Find where the given text appears and provide that cell's center as (x, y) coordinate. 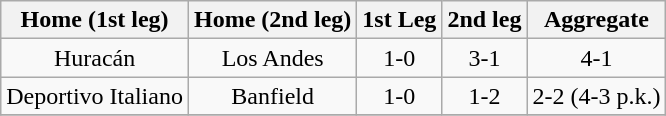
Deportivo Italiano (95, 96)
Home (1st leg) (95, 20)
Huracán (95, 58)
Banfield (272, 96)
Los Andes (272, 58)
3-1 (484, 58)
1st Leg (400, 20)
4-1 (596, 58)
2nd leg (484, 20)
Aggregate (596, 20)
2-2 (4-3 p.k.) (596, 96)
Home (2nd leg) (272, 20)
1-2 (484, 96)
